Extract the [x, y] coordinate from the center of the cell holding the provided text.  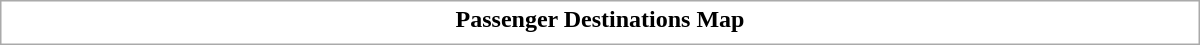
Passenger Destinations Map [600, 19]
